Extract the [X, Y] coordinate from the center of the cell holding the provided text.  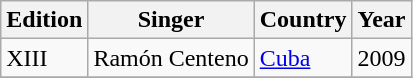
Edition [44, 20]
Year [382, 20]
2009 [382, 58]
Country [303, 20]
Ramón Centeno [171, 58]
Singer [171, 20]
XIII [44, 58]
Cuba [303, 58]
